Detect which cell encompasses the target text, then output its (X, Y) center coordinate. 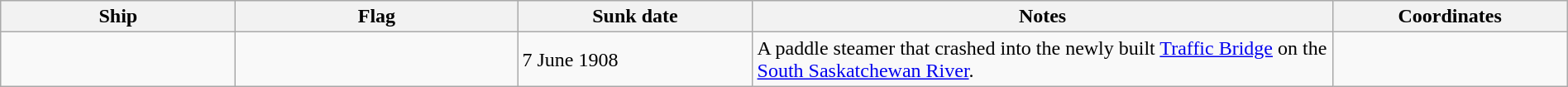
7 June 1908 (635, 60)
Sunk date (635, 17)
Coordinates (1450, 17)
Ship (118, 17)
Notes (1042, 17)
A paddle steamer that crashed into the newly built Traffic Bridge on the South Saskatchewan River. (1042, 60)
Flag (377, 17)
